Find where the given text appears and provide that cell's center as (X, Y) coordinate. 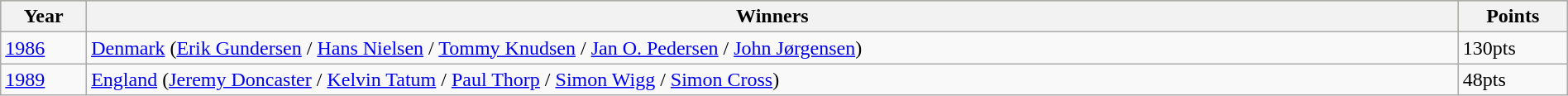
1989 (44, 79)
Points (1513, 17)
130pts (1513, 48)
England (Jeremy Doncaster / Kelvin Tatum / Paul Thorp / Simon Wigg / Simon Cross) (772, 79)
48pts (1513, 79)
Year (44, 17)
1986 (44, 48)
Denmark (Erik Gundersen / Hans Nielsen / Tommy Knudsen / Jan O. Pedersen / John Jørgensen) (772, 48)
Winners (772, 17)
